Provide the [x, y] coordinate of the cell's center where the given text is located.  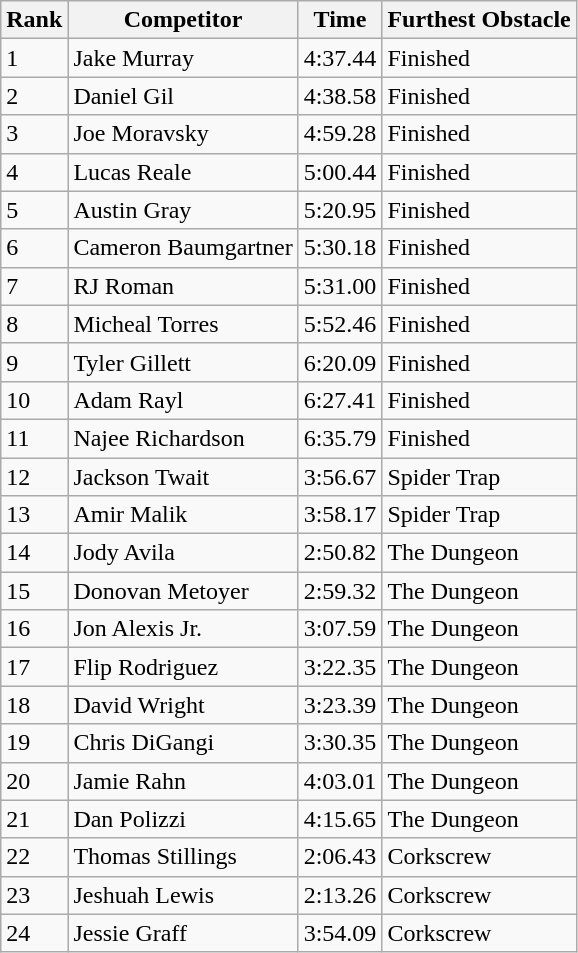
1 [34, 58]
4:37.44 [340, 58]
5:52.46 [340, 324]
Chris DiGangi [183, 743]
9 [34, 362]
Cameron Baumgartner [183, 248]
5:30.18 [340, 248]
Lucas Reale [183, 172]
6:35.79 [340, 438]
21 [34, 819]
23 [34, 895]
David Wright [183, 705]
Dan Polizzi [183, 819]
8 [34, 324]
10 [34, 400]
20 [34, 781]
3:23.39 [340, 705]
3:22.35 [340, 667]
6:27.41 [340, 400]
4 [34, 172]
2 [34, 96]
15 [34, 591]
2:50.82 [340, 553]
Rank [34, 20]
4:38.58 [340, 96]
2:06.43 [340, 857]
Jessie Graff [183, 933]
12 [34, 477]
Time [340, 20]
5:00.44 [340, 172]
13 [34, 515]
Austin Gray [183, 210]
Furthest Obstacle [479, 20]
Jackson Twait [183, 477]
3:30.35 [340, 743]
Competitor [183, 20]
4:15.65 [340, 819]
5 [34, 210]
22 [34, 857]
Jeshuah Lewis [183, 895]
Najee Richardson [183, 438]
4:03.01 [340, 781]
11 [34, 438]
6 [34, 248]
RJ Roman [183, 286]
3 [34, 134]
Jon Alexis Jr. [183, 629]
14 [34, 553]
7 [34, 286]
2:13.26 [340, 895]
3:54.09 [340, 933]
3:56.67 [340, 477]
Jake Murray [183, 58]
24 [34, 933]
Daniel Gil [183, 96]
19 [34, 743]
3:58.17 [340, 515]
Micheal Torres [183, 324]
3:07.59 [340, 629]
Flip Rodriguez [183, 667]
18 [34, 705]
6:20.09 [340, 362]
5:20.95 [340, 210]
Thomas Stillings [183, 857]
Joe Moravsky [183, 134]
16 [34, 629]
Tyler Gillett [183, 362]
Jody Avila [183, 553]
Jamie Rahn [183, 781]
Amir Malik [183, 515]
4:59.28 [340, 134]
Adam Rayl [183, 400]
Donovan Metoyer [183, 591]
2:59.32 [340, 591]
5:31.00 [340, 286]
17 [34, 667]
